For the text-containing cell, return its midpoint in (X, Y) coordinate format. 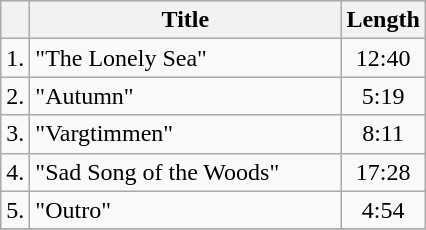
5. (16, 210)
Length (383, 20)
3. (16, 134)
12:40 (383, 58)
"Vargtimmen" (186, 134)
4. (16, 172)
17:28 (383, 172)
"The Lonely Sea" (186, 58)
5:19 (383, 96)
"Autumn" (186, 96)
"Sad Song of the Woods" (186, 172)
4:54 (383, 210)
1. (16, 58)
8:11 (383, 134)
Title (186, 20)
2. (16, 96)
"Outro" (186, 210)
